Output the (x, y) coordinate of the center of the cell containing the given text.  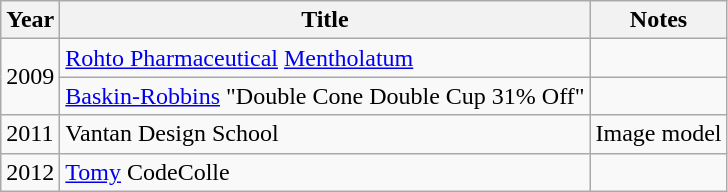
2011 (30, 134)
Vantan Design School (325, 134)
Tomy CodeColle (325, 172)
2009 (30, 77)
Title (325, 20)
2012 (30, 172)
Year (30, 20)
Notes (658, 20)
Image model (658, 134)
Rohto Pharmaceutical Mentholatum (325, 58)
Baskin-Robbins "Double Cone Double Cup 31% Off" (325, 96)
